Return the (x, y) coordinate for the center point of the cell that contains the specified text.  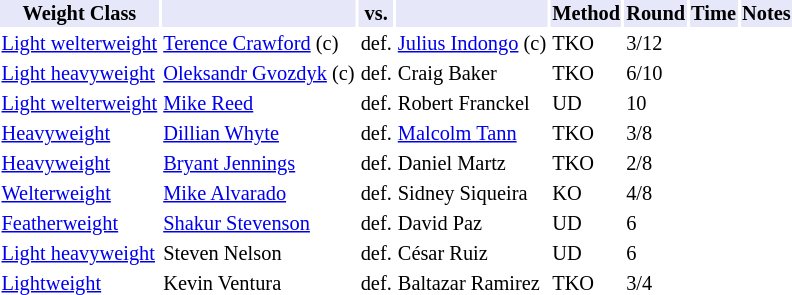
Method (586, 14)
3/8 (656, 134)
Robert Franckel (472, 104)
Julius Indongo (c) (472, 44)
Sidney Siqueira (472, 194)
Terence Crawford (c) (259, 44)
Mike Reed (259, 104)
vs. (376, 14)
6/10 (656, 74)
Time (714, 14)
2/8 (656, 164)
Shakur Stevenson (259, 224)
Featherweight (80, 224)
Craig Baker (472, 74)
Welterweight (80, 194)
David Paz (472, 224)
Dillian Whyte (259, 134)
Mike Alvarado (259, 194)
10 (656, 104)
Steven Nelson (259, 254)
KO (586, 194)
Oleksandr Gvozdyk (c) (259, 74)
Weight Class (80, 14)
César Ruiz (472, 254)
Bryant Jennings (259, 164)
Malcolm Tann (472, 134)
4/8 (656, 194)
Daniel Martz (472, 164)
3/12 (656, 44)
Round (656, 14)
